Return (x, y) of the center of cell containing provided text 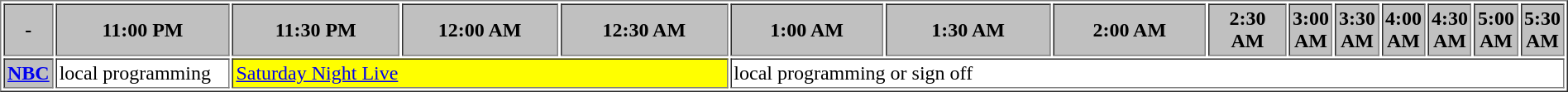
3:30 AM (1356, 30)
4:00 AM (1403, 30)
2:00 AM (1130, 30)
- (28, 30)
Saturday Night Live (480, 73)
11:00 PM (142, 30)
2:30 AM (1248, 30)
12:30 AM (644, 30)
5:00 AM (1495, 30)
11:30 PM (316, 30)
4:30 AM (1449, 30)
12:00 AM (480, 30)
5:30 AM (1542, 30)
local programming (142, 73)
local programming or sign off (1148, 73)
NBC (28, 73)
1:30 AM (968, 30)
1:00 AM (807, 30)
3:00 AM (1310, 30)
